Return (X, Y) of the center of cell containing provided text 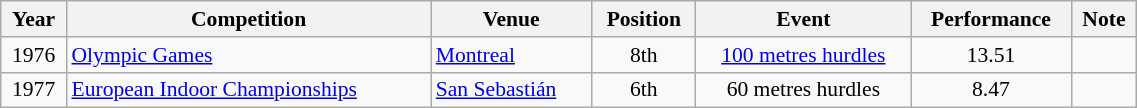
13.51 (991, 55)
Montreal (512, 55)
Position (644, 19)
Venue (512, 19)
San Sebastián (512, 90)
Year (34, 19)
Note (1104, 19)
6th (644, 90)
Performance (991, 19)
1977 (34, 90)
Competition (248, 19)
100 metres hurdles (804, 55)
1976 (34, 55)
Event (804, 19)
60 metres hurdles (804, 90)
8.47 (991, 90)
Olympic Games (248, 55)
European Indoor Championships (248, 90)
8th (644, 55)
